From the cell containing the given text, extract its center point as (X, Y) coordinate. 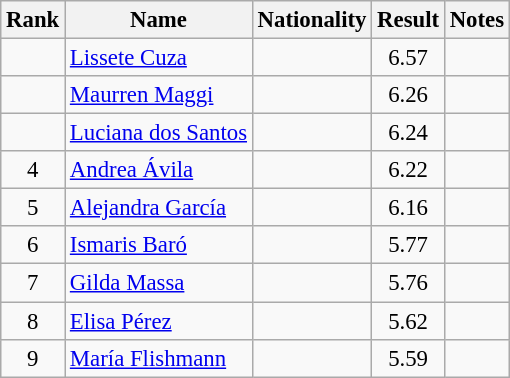
5.77 (408, 245)
6.57 (408, 58)
7 (33, 283)
5.62 (408, 321)
Rank (33, 20)
Nationality (312, 20)
6.24 (408, 133)
6.16 (408, 208)
Gilda Massa (159, 283)
5.59 (408, 358)
9 (33, 358)
5.76 (408, 283)
Elisa Pérez (159, 321)
Alejandra García (159, 208)
Name (159, 20)
Maurren Maggi (159, 95)
Result (408, 20)
6.22 (408, 170)
Notes (476, 20)
Lissete Cuza (159, 58)
5 (33, 208)
Luciana dos Santos (159, 133)
María Flishmann (159, 358)
6.26 (408, 95)
Andrea Ávila (159, 170)
Ismaris Baró (159, 245)
8 (33, 321)
6 (33, 245)
4 (33, 170)
